Return (X, Y) of the center of cell containing provided text 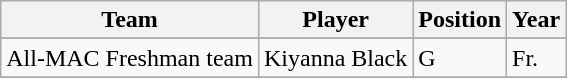
All-MAC Freshman team (130, 58)
G (460, 58)
Team (130, 20)
Player (335, 20)
Kiyanna Black (335, 58)
Fr. (536, 58)
Year (536, 20)
Position (460, 20)
